For the text-containing cell, return its midpoint in [X, Y] coordinate format. 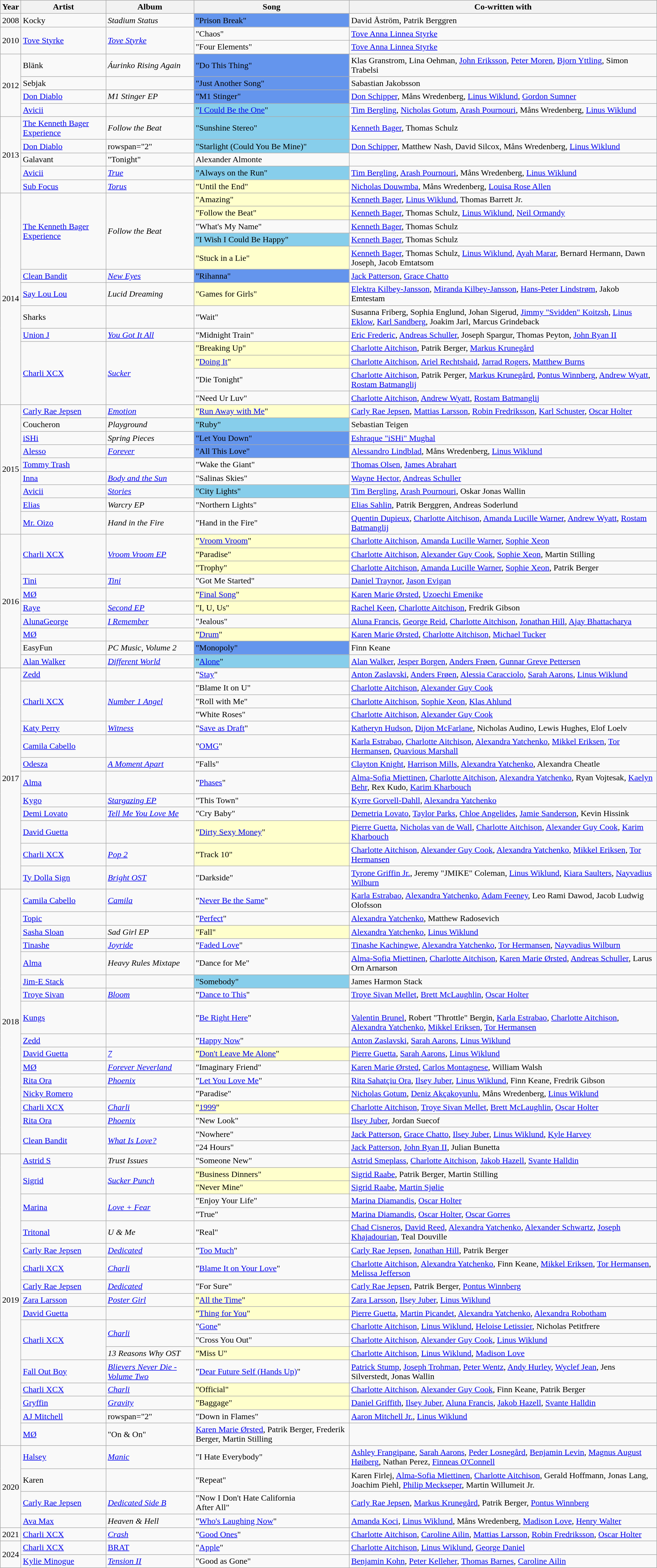
Carly Rae Jepsen, Mattias Larsson, Robin Fredriksson, Karl Schuster, Oscar Holter [503, 411]
"Stuck in a Lie" [272, 258]
"Official" [272, 1389]
Marina [64, 1208]
"Wait" [272, 317]
I Remember [150, 621]
Nicky Romero [64, 1094]
Astrid Smeplass, Charlotte Aitchison, Jakob Hazell, Svante Halldin [503, 1160]
EasyFun [64, 648]
Karla Estrabao, Charlotte Aitchison, Alexandra Yatchenko, Mikkel Eriksen, Tor Hermansen, Quavious Marshall [503, 746]
Trust Issues [150, 1160]
"M1 Stinger" [272, 97]
Sabastian Jakobsson [503, 83]
Charlotte Aitchison, Sophie Xeon, Klas Ahlund [503, 701]
"1999" [272, 1107]
Sub Focus [64, 186]
Demi Lovato [64, 814]
Sigrid Raabe, Patrik Berger, Martin Stilling [503, 1174]
Blievers Never Die - Volume Two [150, 1371]
"Midnight Train" [272, 335]
Sasha Sloan [64, 932]
Karla Estrabao, Alexandra Yatchenko, Adam Feeney, Leo Rami Dawod, Jacob Ludwig Olofsson [503, 900]
"Who's Laughing Now" [272, 1521]
"Do This Thing" [272, 65]
"Gone" [272, 1326]
Finn Keane [503, 648]
Say Lou Lou [64, 294]
Alan Walker, Jesper Borgen, Anders Frøen, Gunnar Greve Pettersen [503, 661]
AJ Mitchell [64, 1416]
Kylie Minogue [64, 1561]
"Someone New" [272, 1160]
Different World [150, 661]
"Dirty Sexy Money" [272, 832]
Sad Girl EP [150, 932]
Gravity [150, 1403]
Raye [64, 608]
Sucker Punch [150, 1181]
James Harmon Stack [503, 981]
Crash [150, 1534]
Charlotte Aitchison, Patrik Berger, Markus Krunegård [503, 348]
"Falls" [272, 764]
Troye Sivan Mellet, Brett McLaughlin, Oscar Holter [503, 995]
"Blame It on U" [272, 688]
Kenneth Bager, Thomas Schulz, Linus Wiklund, Neil Ormandy [503, 213]
Ilsey Juber, Jordan Suecof [503, 1120]
"Fall" [272, 932]
2019 [11, 1299]
"Track 10" [272, 854]
Karen Firlej, Alma-Sofia Miettinen, Charlotte Aitchison, Gerald Hoffmann, Jonas Lang, Joachim Piehl, Philip Meckseper, Martin Willumeit Jr. [503, 1480]
Forever [150, 451]
Spring Pieces [150, 438]
U & Me [150, 1232]
Charlotte Aitchison, Alexander Guy Cook, Alexandra Yatchenko, Mikkel Eriksen, Tor Hermansen [503, 854]
"Sunshine Stereo" [272, 128]
Chad Cisneros, David Reed, Alexandra Yatchenko, Alexander Schwartz, Joseph Khajadourian, Teal Douville [503, 1232]
"Rihanna" [272, 276]
Topic [64, 918]
"Follow the Beat" [272, 213]
Album [150, 7]
2013 [11, 154]
"True" [272, 1214]
Demetria Lovato, Taylor Parks, Chloe Angelides, Jamie Sanderson, Kevin Hissink [503, 814]
"Save as Draft" [272, 728]
"Never Mine" [272, 1187]
Bloom [150, 995]
"Apple" [272, 1548]
Tim Bergling, Arash Pournouri, Oskar Jonas Wallin [503, 491]
Sharks [64, 317]
Sebastian Teigen [503, 424]
True [150, 173]
"Imaginary Friend" [272, 1067]
"Down in Flames" [272, 1416]
2024 [11, 1554]
Tim Bergling, Arash Pournouri, Måns Wredenberg, Linus Wiklund [503, 173]
Charlotte Aitchison, Alexander Guy Cook, Linus Wiklund [503, 1340]
"Don't Leave Me Alone" [272, 1054]
Witness [150, 728]
Charlotte Aitchison, Troye Sivan Mellet, Brett McLaughlin, Oscar Holter [503, 1107]
Benjamin Kohn, Peter Kelleher, Thomas Barnes, Caroline Ailin [503, 1561]
Kenneth Bager, Thomas Schulz, Linus Wiklund, Ayah Marar, Bernard Hermann, Dawn Joseph, Jacob Emtatsom [503, 258]
2014 [11, 299]
"Salinas Skies" [272, 478]
"Dance to This" [272, 995]
Marina Diamandis, Oscar Holter [503, 1201]
"Doing It" [272, 362]
Emotion [150, 411]
"Baggage" [272, 1403]
"Amazing" [272, 200]
Charlotte Aitchison, Alexandra Yatchenko, Finn Keane, Mikkel Eriksen, Tor Hermansen, Melissa Jefferson [503, 1269]
"For Sure" [272, 1286]
Alesso [64, 451]
Charlotte Aitchison, Amanda Lucille Warner, Sophie Xeon [503, 541]
Eshraque "iSHi" Mughal [503, 438]
Artist [64, 7]
Alexandra Yatchenko, Linus Wiklund [503, 932]
Poster Girl [150, 1300]
Sucker [150, 373]
"Somebody" [272, 981]
"24 Hours" [272, 1147]
Odesza [64, 764]
Jim-E Stack [64, 981]
Karen Marie Ørsted, Carlos Montagnese, William Walsh [503, 1067]
Torus [150, 186]
"Trophy" [272, 568]
Alessandro Lindblad, Måns Wredenberg, Linus Wiklund [503, 451]
"Jealous" [272, 621]
"New Look" [272, 1120]
"This Town" [272, 800]
Charlotte Aitchison, Alexander Guy Cook, Sophie Xeon, Martin Stilling [503, 554]
Mr. Oizo [64, 523]
Klas Granstrom, Lina Oehman, John Eriksson, Peter Moren, Bjorn Yttling, Simon Trabelsi [503, 65]
Valentin Brunel, Robert "Throttle" Bergin, Karla Estrabao, Charlotte Aitchison, Alexandra Yatchenko, Mikkel Eriksen, Tor Hermansen [503, 1018]
Joyride [150, 945]
"Enjoy Your Life" [272, 1201]
"Hand in the Fire" [272, 523]
Charlotte Aitchison, Patrik Perger, Markus Krunegård, Pontus Winnberg, Andrew Wyatt, Rostam Batmanglij [503, 380]
Forever Neverland [150, 1067]
Coucheron [64, 424]
Vroom Vroom EP [150, 554]
Carly Rae Jepsen, Patrik Berger, Pontus Winnberg [503, 1286]
Nicholas Gotum, Deniz Akçakoyunlu, Måns Wredenberg, Linus Wiklund [503, 1094]
What Is Love? [150, 1140]
Camila [150, 900]
Charlotte Aitchison, Amanda Lucille Warner, Sophie Xeon, Patrik Berger [503, 568]
Pop 2 [150, 854]
"Real" [272, 1232]
Rachel Keen, Charlotte Aitchison, Fredrik Gibson [503, 608]
"OMG" [272, 746]
Susanna Friberg, Sophia Englund, Johan Sigerud, Jimmy "Svidden" Koitzsh, Linus Eklow, Karl Sandberg, Joakim Jarl, Marcus Grindeback [503, 317]
Sebjak [64, 83]
"Be Right Here" [272, 1018]
Alexandra Yatchenko, Matthew Radosevich [503, 918]
Quentin Dupieux, Charlotte Aitchison, Amanda Lucille Warner, Andrew Wyatt, Rostam Batmanglij [503, 523]
Eric Frederic, Andreas Schuller, Joseph Spargur, Thomas Peyton, John Ryan II [503, 335]
Warcry EP [150, 505]
Patrick Stump, Joseph Trohman, Peter Wentz, Andy Hurley, Wyclef Jean, Jens Silverstedt, Jonas Wallin [503, 1371]
"All This Love" [272, 451]
2010 [11, 40]
PC Music, Volume 2 [150, 648]
2015 [11, 469]
Heavy Rules Mixtape [150, 963]
Alexander Almonte [272, 159]
Tension II [150, 1561]
Kungs [64, 1018]
"Just Another Song" [272, 83]
Tinashe Kachingwe, Alexandra Yatchenko, Tor Hermansen, Nayvadius Wilburn [503, 945]
13 Reasons Why OST [150, 1353]
"All the Time" [272, 1300]
Ashley Frangipane, Sarah Aarons, Peder Losnegård, Benjamin Levin, Magnus August Høiberg, Nathan Perez, Finneas O'Connell [503, 1457]
Pierre Guetta, Sarah Aarons, Linus Wiklund [503, 1054]
Alma-Sofia Miettinen, Charlotte Aitchison, Alexandra Yatchenko, Ryan Vojtesak, Kaelyn Behr, Rex Kudo, Karim Kharbouch [503, 782]
"Business Dinners" [272, 1174]
Elias Sahlin, Patrik Berggren, Andreas Soderlund [503, 505]
"Chaos" [272, 34]
"Stay" [272, 675]
"On & On" [150, 1434]
Tritonal [64, 1232]
Alma-Sofia Miettinen, Charlotte Aitchison, Karen Marie Ørsted, Andreas Schuller, Larus Orn Arnarson [503, 963]
Tinashe [64, 945]
Thomas Olsen, James Abrahart [503, 465]
Elias [64, 505]
"Until the End" [272, 186]
Stories [150, 491]
"Four Elements" [272, 47]
"Alone" [272, 661]
Aaron Mitchell Jr., Linus Wiklund [503, 1416]
Karen [64, 1480]
Jack Patterson, Grace Chatto [503, 276]
David Åström, Patrik Berggren [503, 20]
Fall Out Boy [64, 1371]
Charlotte Aitchison, Alexander Guy Cook, Finn Keane, Patrik Berger [503, 1389]
Pierre Guetta, Nicholas van de Wall, Charlotte Aitchison, Alexander Guy Cook, Karim Kharbouch [503, 832]
Love + Fear [150, 1208]
"Monopoly" [272, 648]
"Dear Future Self (Hands Up)" [272, 1371]
"Need Ur Luv" [272, 398]
Year [11, 7]
Marina Diamandis, Oscar Holter, Oscar Gorres [503, 1214]
Jack Patterson, John Ryan II, Julian Bunetta [503, 1147]
"Roll with Me" [272, 701]
"Happy Now" [272, 1040]
7 [150, 1054]
Karen Marie Ørsted, Uzoechi Emenike [503, 594]
Anton Zaslavski, Sarah Aarons, Linus Wiklund [503, 1040]
Second EP [150, 608]
"Dance for Me" [272, 963]
Carly Rae Jepsen, Jonathan Hill, Patrik Berger [503, 1250]
2018 [11, 1021]
"Cry Baby" [272, 814]
"Prison Break" [272, 20]
Charlotte Aitchison, Andrew Wyatt, Rostam Batmanglij [503, 398]
Playground [150, 424]
Tim Bergling, Nicholas Gotum, Arash Pournouri, Måns Wredenberg, Linus Wiklund [503, 110]
Number 1 Angel [150, 701]
Áurinko Rising Again [150, 65]
Kyrre Gorvell-Dahll, Alexandra Yatchenko [503, 800]
You Got It All [150, 335]
Galavant [64, 159]
"Always on the Run" [272, 173]
Katy Perry [64, 728]
"Die Tonight" [272, 380]
Sigrid Raabe, Martin Sjølie [503, 1187]
"Drum" [272, 634]
"Blame It on Your Love" [272, 1269]
"Wake the Giant" [272, 465]
"Ruby" [272, 424]
"Faded Love" [272, 945]
Stargazing EP [150, 800]
Ava Max [64, 1521]
"Too Much" [272, 1250]
Charlotte Aitchison, Linus Wiklund, Heloise Letissier, Nicholas Petitfrere [503, 1326]
Katheryn Hudson, Dijon McFarlane, Nicholas Audino, Lewis Hughes, Elof Loelv [503, 728]
2020 [11, 1487]
"Miss U" [272, 1353]
Charlotte Aitchison, Ariel Rechtshaid, Jarrad Rogers, Matthew Burns [503, 362]
"Thing for You" [272, 1313]
Troye Sivan [64, 995]
"Never Be the Same" [272, 900]
Heaven & Hell [150, 1521]
Kocky [64, 20]
Don Schipper, Matthew Nash, David Silcox, Måns Wredenberg, Linus Wiklund [503, 146]
"Starlight (Could You Be Mine)" [272, 146]
"Northern Lights" [272, 505]
Inna [64, 478]
Zara Larsson, Ilsey Juber, Linus Wiklund [503, 1300]
"Now I Don't Hate CaliforniaAfter All" [272, 1503]
Sigrid [64, 1181]
"I, U, Us" [272, 608]
"Final Song" [272, 594]
"I Hate Everybody" [272, 1457]
Ty Dolla Sign [64, 878]
Kygo [64, 800]
Kenneth Bager, Linus Wiklund, Thomas Barrett Jr. [503, 200]
Karen Marie Ørsted, Patrik Berger, Frederik Berger, Martin Stilling [272, 1434]
"Cross You Out" [272, 1340]
"Breaking Up" [272, 348]
Nicholas Douwmba, Måns Wredenberg, Louisa Rose Allen [503, 186]
Charlotte Aitchison, Caroline Ailin, Mattias Larsson, Robin Fredriksson, Oscar Holter [503, 1534]
"What's My Name" [272, 226]
A Moment Apart [150, 764]
Jack Patterson, Grace Chatto, Ilsey Juber, Linus Wiklund, Kyle Harvey [503, 1134]
Co-written with [503, 7]
Karen Marie Ørsted, Charlotte Aitchison, Michael Tucker [503, 634]
Hand in the Fire [150, 523]
New Eyes [150, 276]
"Let You Love Me" [272, 1080]
Gryffin [64, 1403]
"Phases" [272, 782]
BRAT [150, 1548]
Song [272, 7]
iSHi [64, 438]
"City Lights" [272, 491]
"Tonight" [150, 159]
Pierre Guetta, Martin Picandet, Alexandra Yatchenko, Alexandra Robotham [503, 1313]
Clayton Knight, Harrison Mills, Alexandra Yatchenko, Alexandra Cheatle [503, 764]
Elektra Kilbey-Jansson, Miranda Kilbey-Jansson, Hans-Peter Lindstrøm, Jakob Emtestam [503, 294]
Tyrone Griffin Jr., Jeremy "JMIKE" Coleman, Linus Wiklund, Kiara Saulters, Nayvadius Wilburn [503, 878]
"Good Ones" [272, 1534]
"I Wish I Could Be Happy" [272, 240]
2012 [11, 85]
2008 [11, 20]
"Run Away with Me" [272, 411]
Dedicated Side B [150, 1503]
Bright OST [150, 878]
"Games for Girls" [272, 294]
Wayne Hector, Andreas Schuller [503, 478]
Halsey [64, 1457]
Tell Me You Love Me [150, 814]
"Repeat" [272, 1480]
Astrid S [64, 1160]
Charlotte Aitchison, Linus Wiklund, Madison Love [503, 1353]
Rita Sahatçiu Ora, Ilsey Juber, Linus Wiklund, Finn Keane, Fredrik Gibson [503, 1080]
Manic [150, 1457]
"Perfect" [272, 918]
Tommy Trash [64, 465]
"White Roses" [272, 715]
Blänk [64, 65]
2016 [11, 601]
"Darkside" [272, 878]
M1 Stinger EP [150, 97]
AlunaGeorge [64, 621]
Zara Larsson [64, 1300]
Anton Zaslavski, Anders Frøen, Alessia Caracciolo, Sarah Aarons, Linus Wiklund [503, 675]
Daniel Traynor, Jason Evigan [503, 581]
Charlotte Aitchison, Linus Wiklund, George Daniel [503, 1548]
"Vroom Vroom" [272, 541]
Stadium Status [150, 20]
Aluna Francis, George Reid, Charlotte Aitchison, Jonathan Hill, Ajay Bhattacharya [503, 621]
Carly Rae Jepsen, Markus Krunegård, Patrik Berger, Pontus Winnberg [503, 1503]
Body and the Sun [150, 478]
Alan Walker [64, 661]
"Let You Down" [272, 438]
"Good as Gone" [272, 1561]
Amanda Koci, Linus Wiklund, Måns Wredenberg, Madison Love, Henry Walter [503, 1521]
Union J [64, 335]
2021 [11, 1534]
2017 [11, 779]
"Got Me Started" [272, 581]
"Nowhere" [272, 1134]
Daniel Griffith, Ilsey Juber, Aluna Francis, Jakob Hazell, Svante Halldin [503, 1403]
Don Schipper, Måns Wredenberg, Linus Wiklund, Gordon Sumner [503, 97]
"I Could Be the One" [272, 110]
Lucid Dreaming [150, 294]
